Locate the cell with the specified text and output its [X, Y] center coordinate. 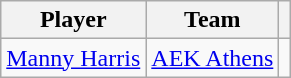
AEK Athens [212, 58]
Manny Harris [74, 58]
Team [212, 20]
Player [74, 20]
